Pinpoint the cell where the given text exists, returning its [X, Y] midpoint coordinate. 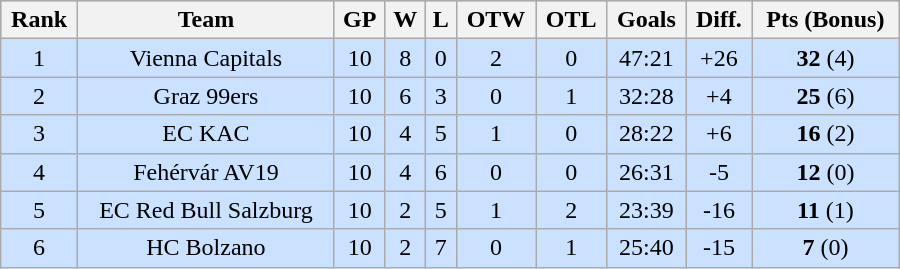
GP [360, 20]
-16 [718, 210]
26:31 [647, 172]
Rank [40, 20]
+26 [718, 58]
EC Red Bull Salzburg [206, 210]
W [405, 20]
OTW [496, 20]
28:22 [647, 134]
Graz 99ers [206, 96]
32 (4) [826, 58]
Goals [647, 20]
+6 [718, 134]
Fehérvár AV19 [206, 172]
Pts (Bonus) [826, 20]
32:28 [647, 96]
Diff. [718, 20]
25 (6) [826, 96]
16 (2) [826, 134]
12 (0) [826, 172]
23:39 [647, 210]
OTL [572, 20]
7 [440, 248]
Vienna Capitals [206, 58]
47:21 [647, 58]
EC KAC [206, 134]
11 (1) [826, 210]
-15 [718, 248]
7 (0) [826, 248]
HC Bolzano [206, 248]
Team [206, 20]
25:40 [647, 248]
+4 [718, 96]
L [440, 20]
-5 [718, 172]
8 [405, 58]
